Locate the cell with the specified text and output its [X, Y] center coordinate. 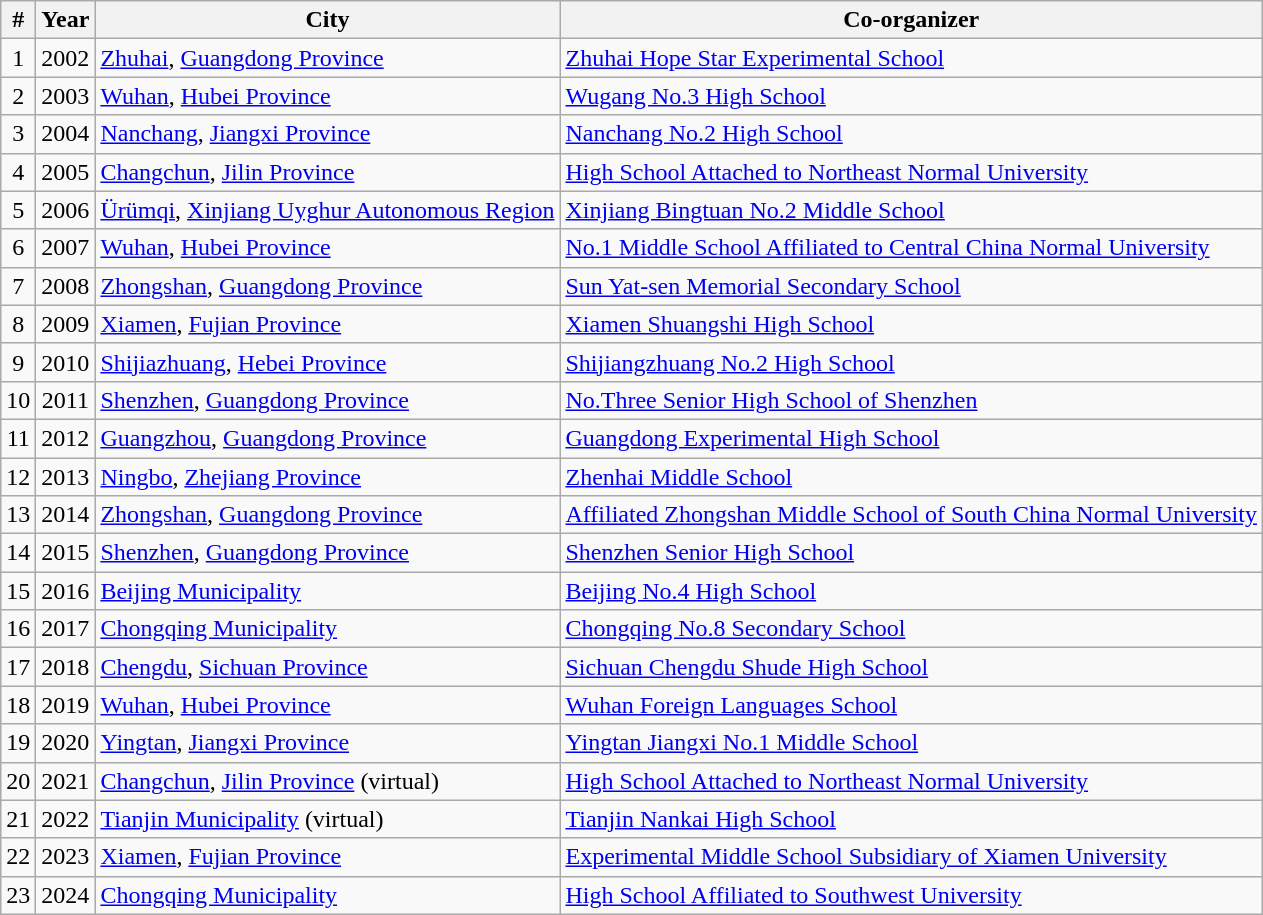
2013 [66, 477]
Wuhan Foreign Languages School [912, 705]
11 [18, 438]
Yingtan Jiangxi No.1 Middle School [912, 743]
2007 [66, 248]
Chengdu, Sichuan Province [328, 667]
8 [18, 324]
No.1 Middle School Affiliated to Central China Normal University [912, 248]
2021 [66, 781]
2011 [66, 400]
19 [18, 743]
21 [18, 819]
2019 [66, 705]
Ürümqi, Xinjiang Uyghur Autonomous Region [328, 210]
Shijiazhuang, Hebei Province [328, 362]
2010 [66, 362]
2015 [66, 553]
5 [18, 210]
Ningbo, Zhejiang Province [328, 477]
2018 [66, 667]
No.Three Senior High School of Shenzhen [912, 400]
Beijing Municipality [328, 591]
2004 [66, 134]
Beijing No.4 High School [912, 591]
2003 [66, 96]
10 [18, 400]
Tianjin Nankai High School [912, 819]
2017 [66, 629]
2012 [66, 438]
2024 [66, 895]
Co-organizer [912, 20]
Year [66, 20]
Zhuhai Hope Star Experimental School [912, 58]
# [18, 20]
7 [18, 286]
23 [18, 895]
18 [18, 705]
Xinjiang Bingtuan No.2 Middle School [912, 210]
Zhuhai, Guangdong Province [328, 58]
Shijiangzhuang No.2 High School [912, 362]
Experimental Middle School Subsidiary of Xiamen University [912, 857]
Sichuan Chengdu Shude High School [912, 667]
Changchun, Jilin Province [328, 172]
2005 [66, 172]
Nanchang No.2 High School [912, 134]
16 [18, 629]
Wugang No.3 High School [912, 96]
2008 [66, 286]
17 [18, 667]
6 [18, 248]
Shenzhen Senior High School [912, 553]
Chongqing No.8 Secondary School [912, 629]
Tianjin Municipality (virtual) [328, 819]
Guangzhou, Guangdong Province [328, 438]
2002 [66, 58]
Nanchang, Jiangxi Province [328, 134]
Changchun, Jilin Province (virtual) [328, 781]
Zhenhai Middle School [912, 477]
High School Affiliated to Southwest University [912, 895]
2014 [66, 515]
2022 [66, 819]
2020 [66, 743]
9 [18, 362]
2023 [66, 857]
Xiamen Shuangshi High School [912, 324]
2006 [66, 210]
Yingtan, Jiangxi Province [328, 743]
12 [18, 477]
Guangdong Experimental High School [912, 438]
Affiliated Zhongshan Middle School of South China Normal University [912, 515]
22 [18, 857]
2 [18, 96]
3 [18, 134]
15 [18, 591]
2016 [66, 591]
14 [18, 553]
City [328, 20]
20 [18, 781]
4 [18, 172]
Sun Yat-sen Memorial Secondary School [912, 286]
2009 [66, 324]
13 [18, 515]
1 [18, 58]
